Return the [x, y] coordinate for the center point of the cell that contains the specified text.  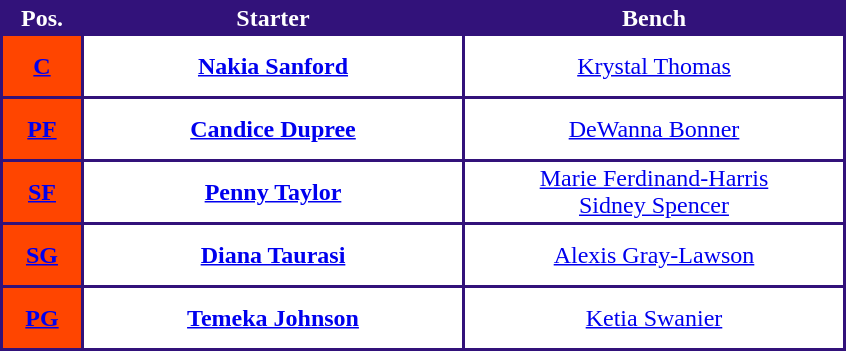
Ketia Swanier [654, 318]
Bench [654, 18]
Alexis Gray-Lawson [654, 255]
Candice Dupree [273, 129]
Marie Ferdinand-HarrisSidney Spencer [654, 192]
Krystal Thomas [654, 66]
Diana Taurasi [273, 255]
SF [42, 192]
Starter [273, 18]
Penny Taylor [273, 192]
PF [42, 129]
DeWanna Bonner [654, 129]
SG [42, 255]
C [42, 66]
Nakia Sanford [273, 66]
Pos. [42, 18]
Temeka Johnson [273, 318]
PG [42, 318]
